Determine the (X, Y) coordinate at the center of the cell enclosing the given text.  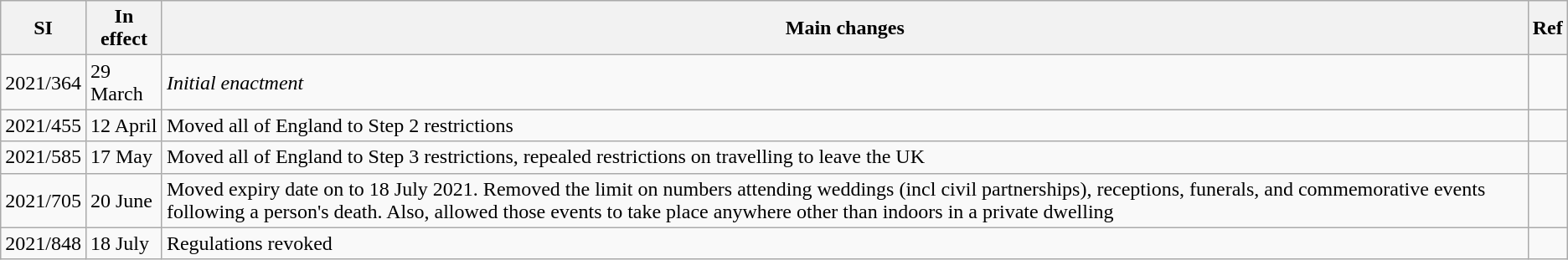
2021/585 (44, 157)
20 June (124, 201)
In effect (124, 28)
Ref (1548, 28)
SI (44, 28)
2021/848 (44, 243)
2021/455 (44, 125)
17 May (124, 157)
2021/364 (44, 82)
18 July (124, 243)
Main changes (844, 28)
Initial enactment (844, 82)
29 March (124, 82)
Moved all of England to Step 3 restrictions, repealed restrictions on travelling to leave the UK (844, 157)
Regulations revoked (844, 243)
Moved all of England to Step 2 restrictions (844, 125)
12 April (124, 125)
2021/705 (44, 201)
